From the cell containing the given text, extract its center point as [X, Y] coordinate. 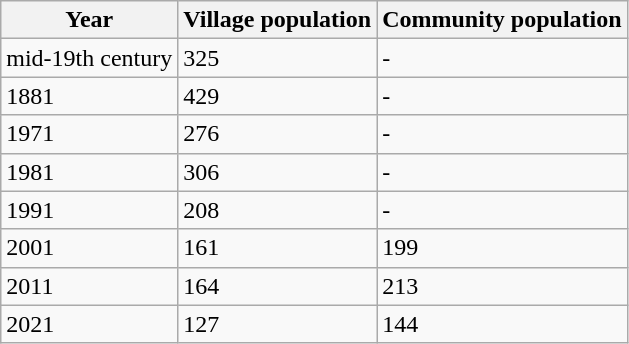
144 [502, 324]
mid-19th century [90, 58]
161 [278, 248]
2021 [90, 324]
164 [278, 286]
306 [278, 172]
1981 [90, 172]
199 [502, 248]
325 [278, 58]
1991 [90, 210]
208 [278, 210]
1881 [90, 96]
276 [278, 134]
1971 [90, 134]
213 [502, 286]
Year [90, 20]
2001 [90, 248]
2011 [90, 286]
429 [278, 96]
Village population [278, 20]
127 [278, 324]
Community population [502, 20]
